Return the [x, y] coordinate for the center point of the cell that contains the specified text.  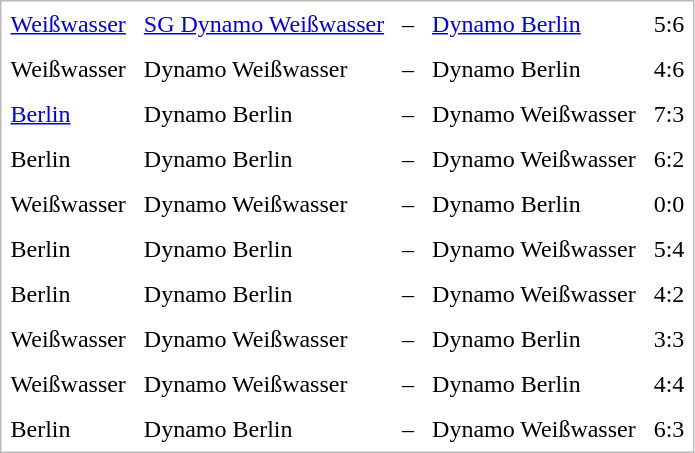
4:6 [670, 68]
6:3 [670, 428]
5:4 [670, 248]
4:2 [670, 294]
6:2 [670, 158]
4:4 [670, 384]
5:6 [670, 24]
3:3 [670, 338]
SG Dynamo Weißwasser [264, 24]
0:0 [670, 204]
7:3 [670, 114]
